From the cell containing the given text, extract its center point as [x, y] coordinate. 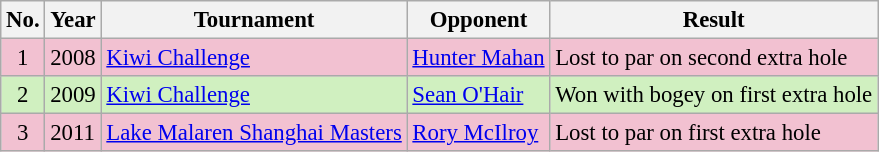
Result [714, 20]
Tournament [254, 20]
2008 [73, 58]
Year [73, 20]
2009 [73, 95]
2011 [73, 133]
Lake Malaren Shanghai Masters [254, 133]
No. [23, 20]
Won with bogey on first extra hole [714, 95]
Sean O'Hair [478, 95]
Lost to par on second extra hole [714, 58]
1 [23, 58]
Lost to par on first extra hole [714, 133]
Rory McIlroy [478, 133]
Hunter Mahan [478, 58]
2 [23, 95]
3 [23, 133]
Opponent [478, 20]
